For the text-containing cell, return its midpoint in [X, Y] coordinate format. 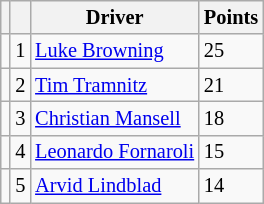
Points [231, 17]
14 [231, 186]
5 [20, 186]
Tim Tramnitz [114, 85]
25 [231, 51]
Arvid Lindblad [114, 186]
Leonardo Fornaroli [114, 152]
Driver [114, 17]
1 [20, 51]
Luke Browning [114, 51]
4 [20, 152]
15 [231, 152]
2 [20, 85]
Christian Mansell [114, 118]
21 [231, 85]
3 [20, 118]
18 [231, 118]
